Provide the (X, Y) coordinate of the cell's center where the given text is located.  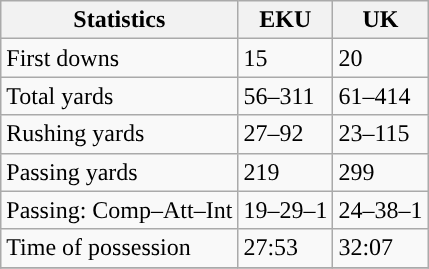
Total yards (120, 96)
Time of possession (120, 248)
20 (380, 58)
First downs (120, 58)
UK (380, 20)
Rushing yards (120, 134)
Statistics (120, 20)
23–115 (380, 134)
Passing: Comp–Att–Int (120, 210)
27:53 (286, 248)
15 (286, 58)
299 (380, 172)
56–311 (286, 96)
32:07 (380, 248)
24–38–1 (380, 210)
61–414 (380, 96)
Passing yards (120, 172)
19–29–1 (286, 210)
219 (286, 172)
EKU (286, 20)
27–92 (286, 134)
